Provide the (x, y) coordinate of the cell's center where the given text is located.  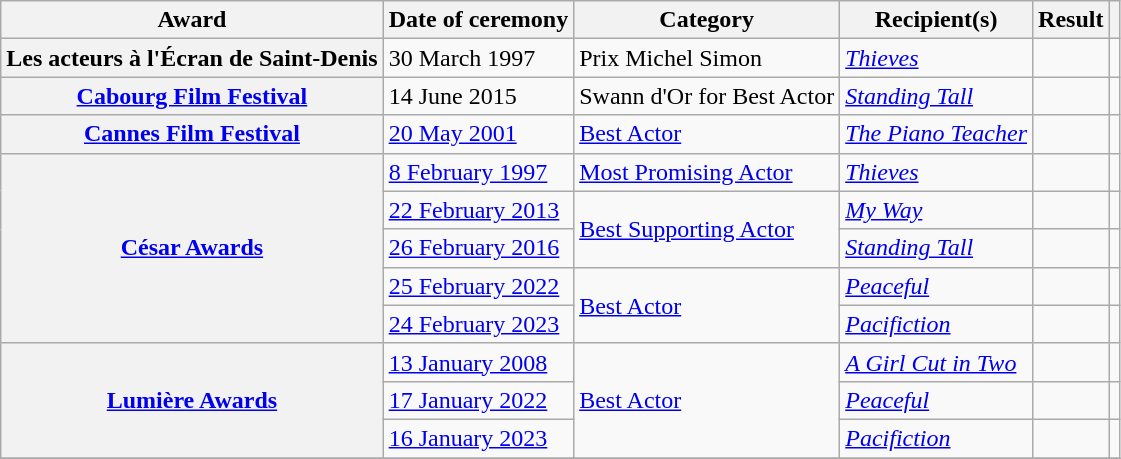
14 June 2015 (478, 96)
Les acteurs à l'Écran de Saint-Denis (192, 58)
My Way (936, 210)
30 March 1997 (478, 58)
16 January 2023 (478, 438)
13 January 2008 (478, 362)
Category (707, 20)
17 January 2022 (478, 400)
A Girl Cut in Two (936, 362)
Cannes Film Festival (192, 134)
Date of ceremony (478, 20)
26 February 2016 (478, 248)
Cabourg Film Festival (192, 96)
Recipient(s) (936, 20)
Prix Michel Simon (707, 58)
24 February 2023 (478, 324)
Most Promising Actor (707, 172)
Swann d'Or for Best Actor (707, 96)
Result (1071, 20)
25 February 2022 (478, 286)
20 May 2001 (478, 134)
Lumière Awards (192, 400)
The Piano Teacher (936, 134)
8 February 1997 (478, 172)
Award (192, 20)
César Awards (192, 248)
22 February 2013 (478, 210)
Best Supporting Actor (707, 229)
